Find where the given text appears and provide that cell's center as (X, Y) coordinate. 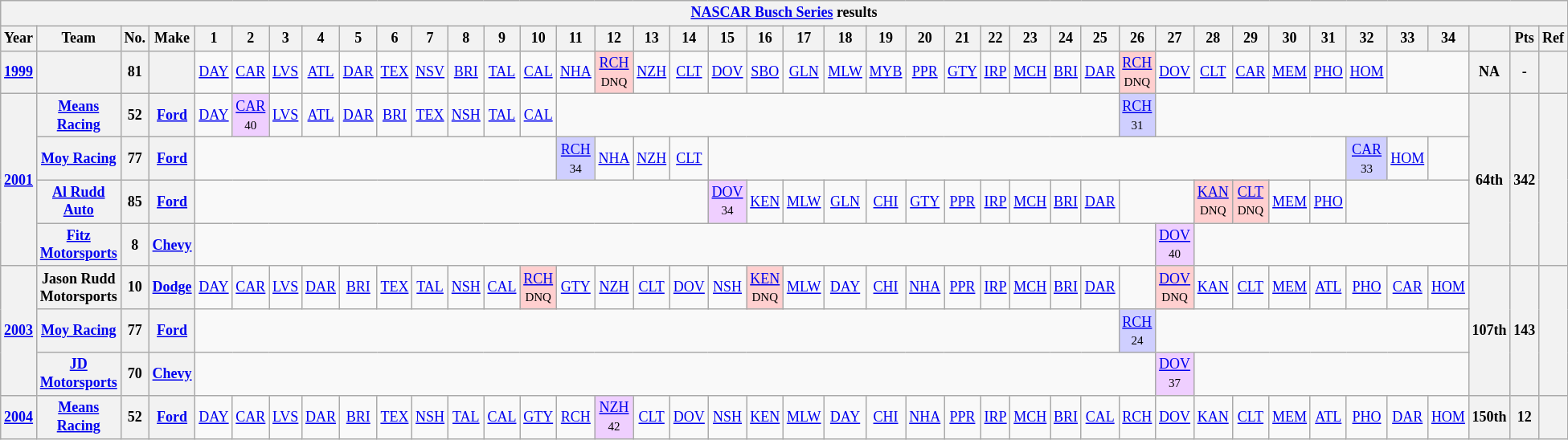
20 (925, 39)
2001 (19, 180)
NA (1489, 72)
CAR33 (1366, 158)
NZH42 (614, 417)
DOV40 (1175, 245)
21 (963, 39)
17 (804, 39)
Al Rudd Auto (79, 202)
81 (135, 72)
Fitz Motorsports (79, 245)
26 (1137, 39)
1999 (19, 72)
16 (765, 39)
18 (845, 39)
Jason Rudd Motorsports (79, 287)
13 (652, 39)
14 (690, 39)
107th (1489, 331)
Make (172, 39)
No. (135, 39)
143 (1525, 331)
33 (1408, 39)
31 (1328, 39)
150th (1489, 417)
- (1525, 72)
3 (286, 39)
342 (1525, 180)
6 (395, 39)
23 (1030, 39)
DOV37 (1175, 374)
9 (502, 39)
1 (214, 39)
KANDNQ (1213, 202)
KENDNQ (765, 287)
34 (1448, 39)
25 (1099, 39)
SBO (765, 72)
DOVDNQ (1175, 287)
MYB (886, 72)
30 (1290, 39)
RCH31 (1137, 116)
NSV (431, 72)
NASCAR Busch Series results (784, 13)
11 (576, 39)
RCH34 (576, 158)
DOV34 (727, 202)
CAR40 (251, 116)
70 (135, 374)
Team (79, 39)
RCH24 (1137, 331)
CLTDNQ (1251, 202)
2 (251, 39)
22 (995, 39)
29 (1251, 39)
32 (1366, 39)
24 (1066, 39)
Pts (1525, 39)
5 (358, 39)
19 (886, 39)
Dodge (172, 287)
2003 (19, 331)
15 (727, 39)
85 (135, 202)
64th (1489, 180)
Year (19, 39)
28 (1213, 39)
JD Motorsports (79, 374)
4 (321, 39)
2004 (19, 417)
7 (431, 39)
Ref (1554, 39)
27 (1175, 39)
